For the text-containing cell, return its midpoint in (X, Y) coordinate format. 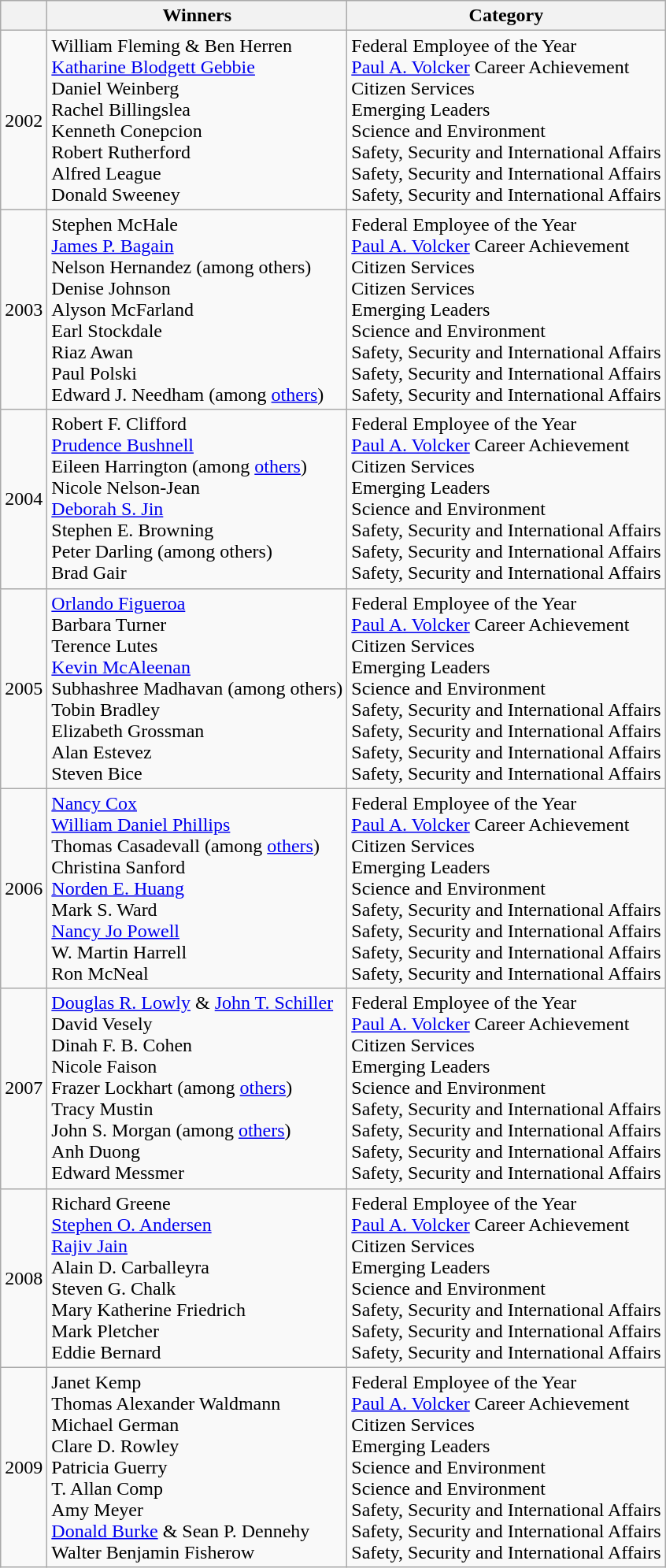
2002 (24, 120)
Orlando FigueroaBarbara TurnerTerence LutesKevin McAleenanSubhashree Madhavan (among others)Tobin BradleyElizabeth GrossmanAlan EstevezSteven Bice (197, 688)
2008 (24, 1277)
2005 (24, 688)
2006 (24, 888)
William Fleming & Ben HerrenKatharine Blodgett GebbieDaniel WeinbergRachel BillingsleaKenneth ConepcionRobert RutherfordAlfred LeagueDonald Sweeney (197, 120)
2009 (24, 1467)
Winners (197, 16)
2003 (24, 310)
Category (506, 16)
Richard GreeneStephen O. AndersenRajiv JainAlain D. CarballeyraSteven G. ChalkMary Katherine FriedrichMark PletcherEddie Bernard (197, 1277)
2004 (24, 499)
2007 (24, 1088)
